Output the (X, Y) coordinate of the center of the cell containing the given text.  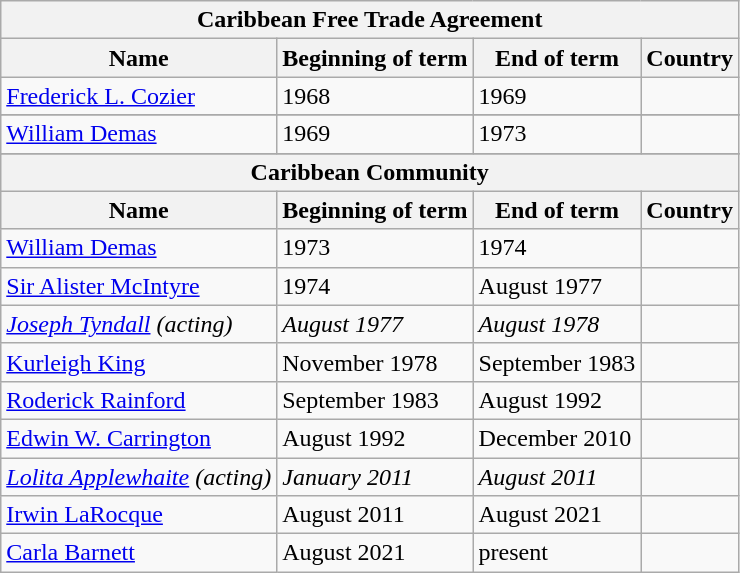
Edwin W. Carrington (139, 438)
Roderick Rainford (139, 400)
Frederick L. Cozier (139, 96)
Sir Alister McIntyre (139, 286)
Kurleigh King (139, 362)
1968 (375, 96)
November 1978 (375, 362)
January 2011 (375, 477)
Joseph Tyndall (acting) (139, 324)
Irwin LaRocque (139, 515)
August 1978 (557, 324)
Carla Barnett (139, 553)
December 2010 (557, 438)
Lolita Applewhaite (acting) (139, 477)
Caribbean Free Trade Agreement (370, 20)
present (557, 553)
Caribbean Community (370, 172)
